For the text-containing cell, return its midpoint in [x, y] coordinate format. 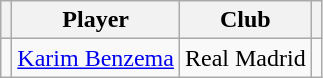
Karim Benzema [96, 58]
Club [245, 20]
Real Madrid [245, 58]
Player [96, 20]
